Output the (X, Y) coordinate of the center of the cell containing the given text.  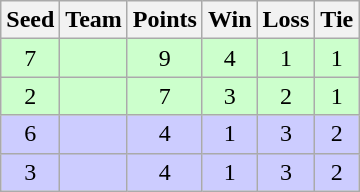
6 (30, 134)
Seed (30, 20)
Win (230, 20)
Team (94, 20)
Points (164, 20)
Loss (286, 20)
9 (164, 58)
Tie (337, 20)
